From the cell containing the given text, extract its center point as [x, y] coordinate. 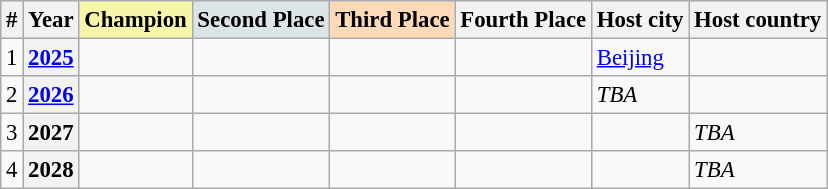
4 [12, 170]
2025 [51, 58]
Year [51, 20]
Beijing [640, 58]
2027 [51, 133]
Second Place [261, 20]
1 [12, 58]
Third Place [392, 20]
Champion [136, 20]
2026 [51, 95]
3 [12, 133]
# [12, 20]
Host city [640, 20]
2 [12, 95]
Fourth Place [523, 20]
Host country [758, 20]
2028 [51, 170]
